Identify which cell holds the provided text, then report its (x, y) central coordinate. 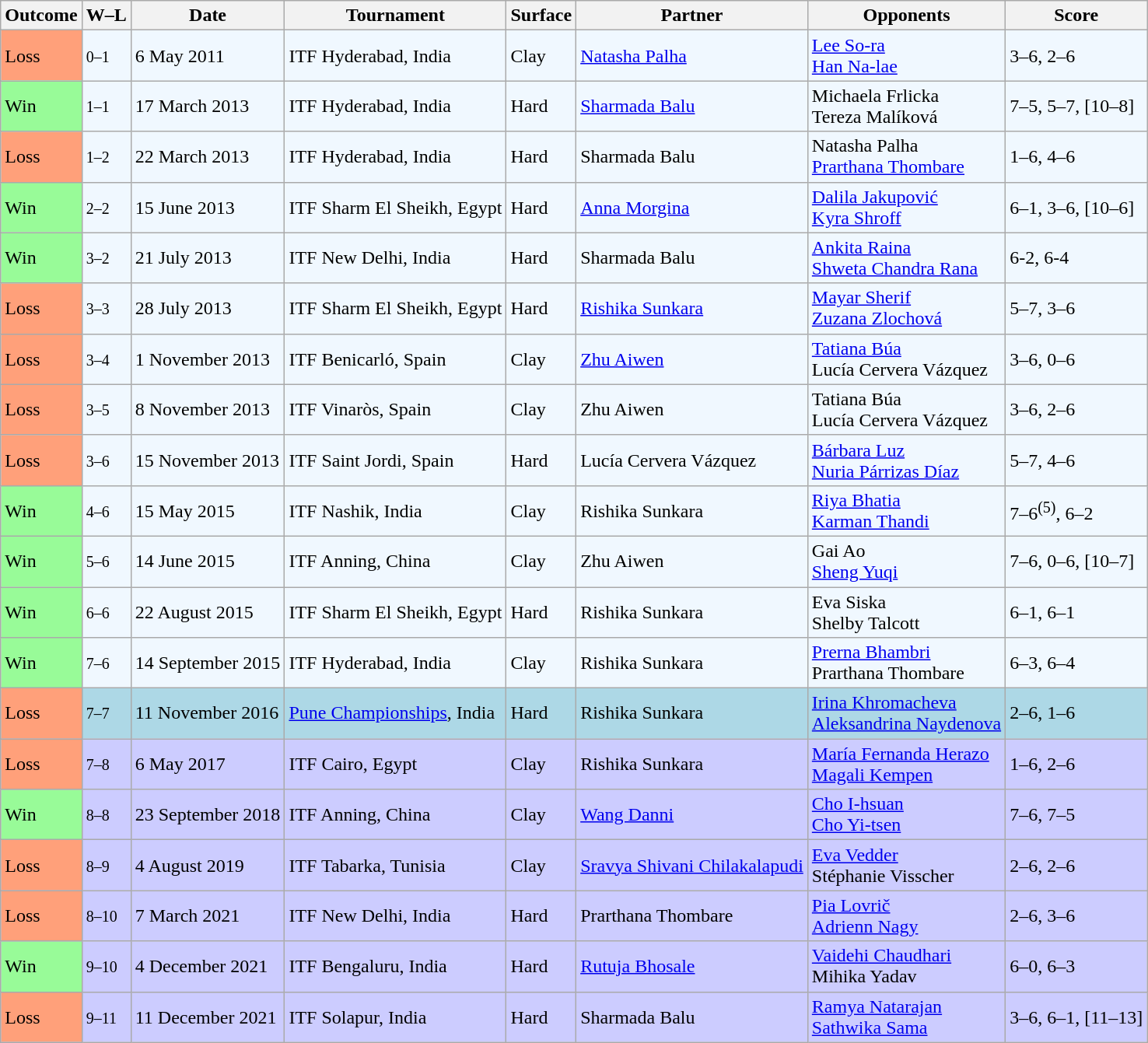
3–2 (106, 258)
Anna Morgina (692, 207)
8–8 (106, 815)
2–6, 2–6 (1076, 865)
14 September 2015 (208, 663)
Eva Vedder Stéphanie Visscher (906, 865)
ITF Benicarló, Spain (395, 359)
Dalila Jakupović Kyra Shroff (906, 207)
9–11 (106, 1017)
8 November 2013 (208, 409)
3–6 (106, 460)
1–6, 4–6 (1076, 157)
Lee So-ra Han Na-lae (906, 56)
23 September 2018 (208, 815)
7–6, 7–5 (1076, 815)
22 March 2013 (208, 157)
Natasha Palha (692, 56)
María Fernanda Herazo Magali Kempen (906, 764)
3–6, 6–1, [11–13] (1076, 1017)
11 November 2016 (208, 714)
Pune Championships, India (395, 714)
Eva Siska Shelby Talcott (906, 611)
Opponents (906, 16)
2–2 (106, 207)
3–5 (106, 409)
Lucía Cervera Vázquez (692, 460)
W–L (106, 16)
Wang Danni (692, 815)
8–10 (106, 916)
Sravya Shivani Chilakalapudi (692, 865)
0–1 (106, 56)
7 March 2021 (208, 916)
22 August 2015 (208, 611)
Cho I-hsuan Cho Yi-tsen (906, 815)
5–6 (106, 562)
Irina Khromacheva Aleksandrina Naydenova (906, 714)
7–8 (106, 764)
5–7, 4–6 (1076, 460)
Riya Bhatia Karman Thandi (906, 510)
7–7 (106, 714)
Surface (541, 16)
7–6, 0–6, [10–7] (1076, 562)
2–6, 1–6 (1076, 714)
1–1 (106, 106)
4 August 2019 (208, 865)
4 December 2021 (208, 966)
6 May 2011 (208, 56)
Prerna Bhambri Prarthana Thombare (906, 663)
6–1, 3–6, [10–6] (1076, 207)
6-2, 6-4 (1076, 258)
28 July 2013 (208, 308)
ITF Saint Jordi, Spain (395, 460)
Michaela Frlicka Tereza Malíková (906, 106)
ITF Solapur, India (395, 1017)
Date (208, 16)
8–9 (106, 865)
14 June 2015 (208, 562)
5–7, 3–6 (1076, 308)
Mayar Sherif Zuzana Zlochová (906, 308)
Ankita Raina Shweta Chandra Rana (906, 258)
ITF Tabarka, Tunisia (395, 865)
Outcome (41, 16)
17 March 2013 (208, 106)
ITF Nashik, India (395, 510)
4–6 (106, 510)
Bárbara Luz Nuria Párrizas Díaz (906, 460)
21 July 2013 (208, 258)
7–5, 5–7, [10–8] (1076, 106)
1–6, 2–6 (1076, 764)
Ramya Natarajan Sathwika Sama (906, 1017)
11 December 2021 (208, 1017)
6–0, 6–3 (1076, 966)
Gai Ao Sheng Yuqi (906, 562)
3–3 (106, 308)
Vaidehi Chaudhari Mihika Yadav (906, 966)
9–10 (106, 966)
6–6 (106, 611)
Pia Lovrič Adrienn Nagy (906, 916)
ITF Bengaluru, India (395, 966)
Prarthana Thombare (692, 916)
7–6(5), 6–2 (1076, 510)
Tournament (395, 16)
Natasha Palha Prarthana Thombare (906, 157)
6–1, 6–1 (1076, 611)
6–3, 6–4 (1076, 663)
3–4 (106, 359)
1–2 (106, 157)
6 May 2017 (208, 764)
3–6, 0–6 (1076, 359)
Partner (692, 16)
15 November 2013 (208, 460)
15 May 2015 (208, 510)
15 June 2013 (208, 207)
7–6 (106, 663)
Score (1076, 16)
Rutuja Bhosale (692, 966)
1 November 2013 (208, 359)
ITF Vinaròs, Spain (395, 409)
ITF Cairo, Egypt (395, 764)
2–6, 3–6 (1076, 916)
